For the text-containing cell, return its midpoint in [X, Y] coordinate format. 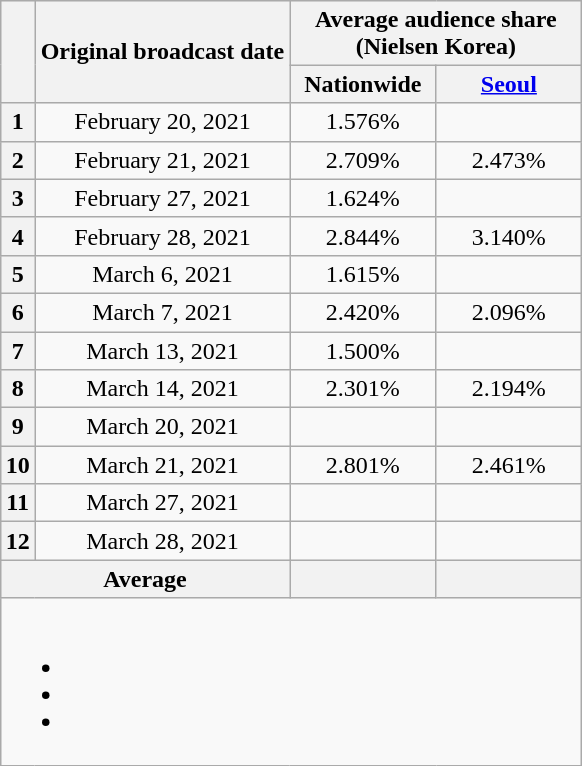
2.844% [363, 236]
Nationwide [363, 84]
8 [18, 389]
2.709% [363, 160]
2.420% [363, 312]
1.500% [363, 351]
February 28, 2021 [162, 236]
6 [18, 312]
March 28, 2021 [162, 541]
2 [18, 160]
February 27, 2021 [162, 198]
March 27, 2021 [162, 503]
February 21, 2021 [162, 160]
Average [145, 579]
Seoul [509, 84]
9 [18, 427]
2.096% [509, 312]
3 [18, 198]
10 [18, 465]
7 [18, 351]
March 20, 2021 [162, 427]
12 [18, 541]
3.140% [509, 236]
March 7, 2021 [162, 312]
1.576% [363, 122]
2.801% [363, 465]
11 [18, 503]
March 21, 2021 [162, 465]
2.194% [509, 389]
1.624% [363, 198]
4 [18, 236]
2.473% [509, 160]
2.301% [363, 389]
2.461% [509, 465]
1 [18, 122]
Average audience share(Nielsen Korea) [436, 32]
1.615% [363, 274]
February 20, 2021 [162, 122]
March 6, 2021 [162, 274]
Original broadcast date [162, 52]
March 13, 2021 [162, 351]
5 [18, 274]
March 14, 2021 [162, 389]
